Output the (x, y) coordinate of the center of the cell containing the given text.  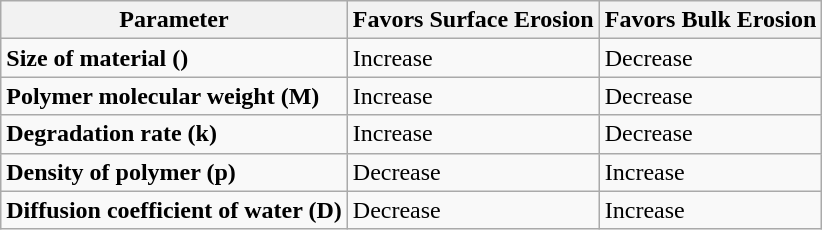
Favors Surface Erosion (473, 20)
Size of material () (174, 58)
Degradation rate (k) (174, 134)
Favors Bulk Erosion (710, 20)
Diffusion coefficient of water (D) (174, 210)
Parameter (174, 20)
Density of polymer (p) (174, 172)
Polymer molecular weight (M) (174, 96)
